Find where the given text appears and provide that cell's center as [X, Y] coordinate. 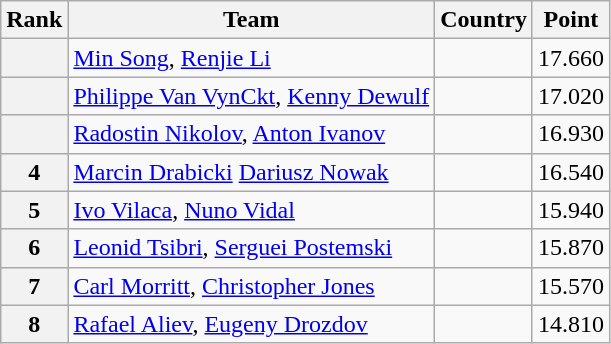
Carl Morritt, Christopher Jones [252, 286]
17.660 [570, 58]
Rank [34, 20]
Radostin Nikolov, Anton Ivanov [252, 134]
7 [34, 286]
Team [252, 20]
17.020 [570, 96]
8 [34, 324]
16.540 [570, 172]
Philippe Van VynCkt, Kenny Dewulf [252, 96]
Point [570, 20]
Min Song, Renjie Li [252, 58]
15.870 [570, 248]
15.570 [570, 286]
15.940 [570, 210]
16.930 [570, 134]
Leonid Tsibri, Serguei Postemski [252, 248]
14.810 [570, 324]
Marcin Drabicki Dariusz Nowak [252, 172]
6 [34, 248]
5 [34, 210]
Country [484, 20]
Ivo Vilaca, Nuno Vidal [252, 210]
Rafael Aliev, Eugeny Drozdov [252, 324]
4 [34, 172]
